Identify which cell holds the provided text, then report its [X, Y] central coordinate. 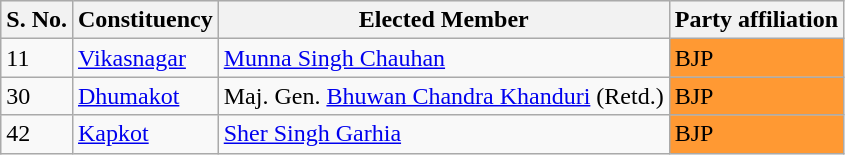
Vikasnagar [145, 58]
30 [37, 96]
11 [37, 58]
Party affiliation [756, 20]
Constituency [145, 20]
S. No. [37, 20]
Dhumakot [145, 96]
Elected Member [444, 20]
Munna Singh Chauhan [444, 58]
Kapkot [145, 134]
Maj. Gen. Bhuwan Chandra Khanduri (Retd.) [444, 96]
42 [37, 134]
Sher Singh Garhia [444, 134]
